Pinpoint the cell where the given text exists, returning its (x, y) midpoint coordinate. 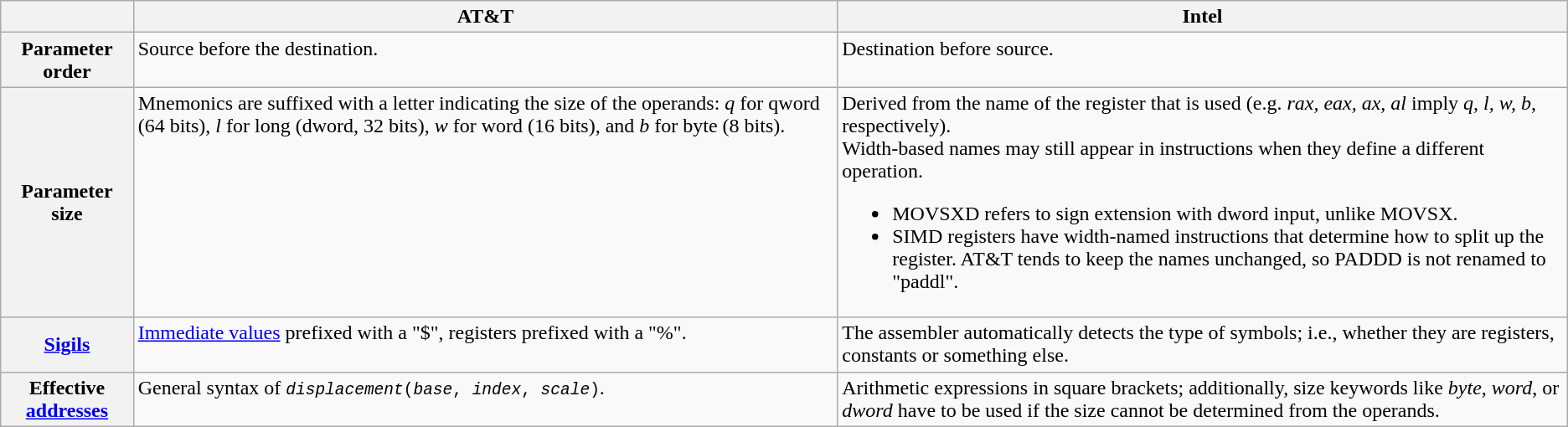
General syntax of displacement(base, index, scale). (486, 399)
Sigils (67, 345)
Effective addresses (67, 399)
Source before the destination. (486, 60)
Intel (1203, 17)
Parameter size (67, 203)
The assembler automatically detects the type of symbols; i.e., whether they are registers, constants or something else. (1203, 345)
Parameter order (67, 60)
Destination before source. (1203, 60)
AT&T (486, 17)
Immediate values prefixed with a "$", registers prefixed with a "%". (486, 345)
